Pinpoint the cell where the given text exists, returning its (x, y) midpoint coordinate. 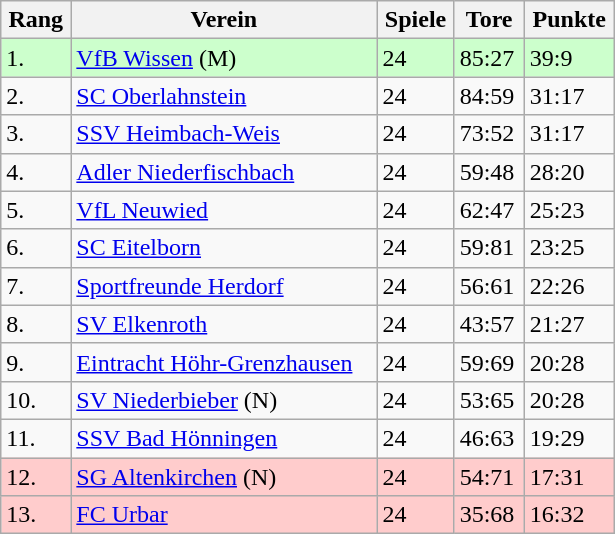
Punkte (569, 20)
22:26 (569, 286)
46:63 (489, 438)
SSV Bad Hönningen (224, 438)
28:20 (569, 172)
62:47 (489, 210)
4. (36, 172)
7. (36, 286)
3. (36, 134)
Rang (36, 20)
39:9 (569, 58)
SV Elkenroth (224, 324)
SSV Heimbach-Weis (224, 134)
21:27 (569, 324)
59:81 (489, 248)
5. (36, 210)
59:48 (489, 172)
17:31 (569, 477)
12. (36, 477)
VfL Neuwied (224, 210)
23:25 (569, 248)
FC Urbar (224, 515)
11. (36, 438)
43:57 (489, 324)
9. (36, 362)
Tore (489, 20)
59:69 (489, 362)
Adler Niederfischbach (224, 172)
19:29 (569, 438)
25:23 (569, 210)
6. (36, 248)
Eintracht Höhr-Grenzhausen (224, 362)
16:32 (569, 515)
13. (36, 515)
53:65 (489, 400)
Verein (224, 20)
SG Altenkirchen (N) (224, 477)
35:68 (489, 515)
Sportfreunde Herdorf (224, 286)
VfB Wissen (M) (224, 58)
84:59 (489, 96)
8. (36, 324)
SC Eitelborn (224, 248)
10. (36, 400)
73:52 (489, 134)
85:27 (489, 58)
54:71 (489, 477)
SC Oberlahnstein (224, 96)
Spiele (416, 20)
1. (36, 58)
56:61 (489, 286)
SV Niederbieber (N) (224, 400)
2. (36, 96)
